Identify which cell holds the provided text, then report its (x, y) central coordinate. 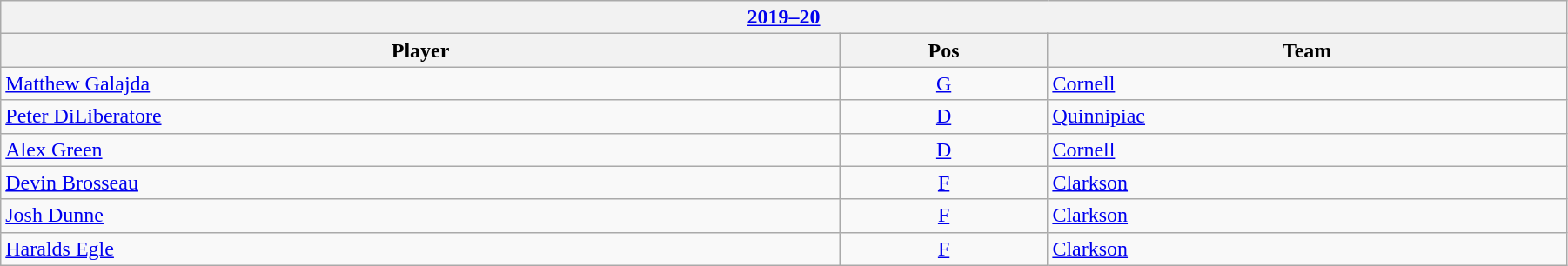
G (943, 83)
Quinnipiac (1307, 116)
Peter DiLiberatore (421, 116)
Josh Dunne (421, 216)
Haralds Egle (421, 249)
2019–20 (784, 17)
Alex Green (421, 150)
Devin Brosseau (421, 183)
Matthew Galajda (421, 83)
Pos (943, 50)
Player (421, 50)
Team (1307, 50)
